Detect which cell encompasses the target text, then output its [x, y] center coordinate. 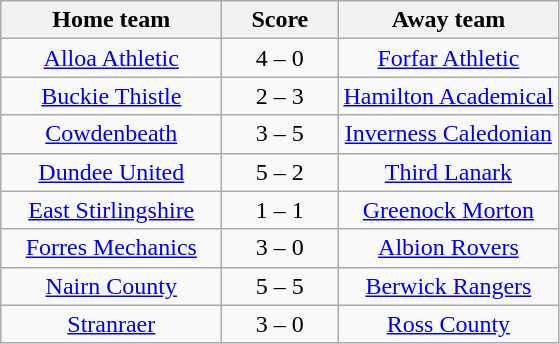
Stranraer [112, 324]
Inverness Caledonian [448, 134]
Ross County [448, 324]
5 – 5 [280, 286]
Dundee United [112, 172]
1 – 1 [280, 210]
5 – 2 [280, 172]
Away team [448, 20]
Albion Rovers [448, 248]
3 – 5 [280, 134]
Third Lanark [448, 172]
Score [280, 20]
Forfar Athletic [448, 58]
Nairn County [112, 286]
2 – 3 [280, 96]
Hamilton Academical [448, 96]
East Stirlingshire [112, 210]
Berwick Rangers [448, 286]
Buckie Thistle [112, 96]
Alloa Athletic [112, 58]
Home team [112, 20]
Cowdenbeath [112, 134]
Greenock Morton [448, 210]
Forres Mechanics [112, 248]
4 – 0 [280, 58]
